Identify which cell holds the provided text, then report its (x, y) central coordinate. 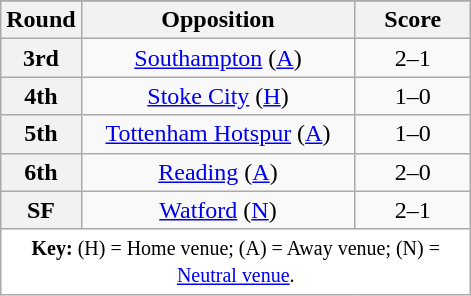
Southampton (A) (218, 58)
Key: (H) = Home venue; (A) = Away venue; (N) = Neutral venue. (236, 262)
Reading (A) (218, 172)
6th (41, 172)
5th (41, 134)
Tottenham Hotspur (A) (218, 134)
3rd (41, 58)
2–0 (413, 172)
Watford (N) (218, 210)
Stoke City (H) (218, 96)
SF (41, 210)
Opposition (218, 20)
4th (41, 96)
Round (41, 20)
Score (413, 20)
